Return (X, Y) of the center of cell containing provided text 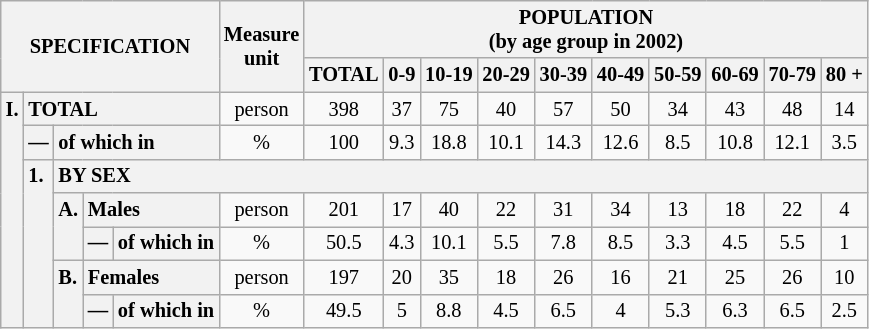
75 (448, 109)
20-29 (506, 75)
4.3 (402, 243)
50 (620, 109)
14 (844, 109)
60-69 (734, 75)
9.3 (402, 142)
Measure unit (262, 46)
10.8 (734, 142)
5.3 (678, 311)
14.3 (564, 142)
1. (38, 243)
35 (448, 277)
5 (402, 311)
Females (151, 277)
10-19 (448, 75)
201 (344, 210)
37 (402, 109)
6.3 (734, 311)
3.5 (844, 142)
25 (734, 277)
100 (344, 142)
3.3 (678, 243)
13 (678, 210)
48 (792, 109)
20 (402, 277)
1 (844, 243)
57 (564, 109)
398 (344, 109)
30-39 (564, 75)
I. (12, 210)
50-59 (678, 75)
70-79 (792, 75)
2.5 (844, 311)
SPECIFICATION (110, 46)
49.5 (344, 311)
B. (68, 294)
7.8 (564, 243)
80 + (844, 75)
A. (68, 226)
21 (678, 277)
16 (620, 277)
18.8 (448, 142)
0-9 (402, 75)
POPULATION (by age group in 2002) (586, 29)
Males (151, 210)
8.8 (448, 311)
12.6 (620, 142)
BY SEX (461, 176)
50.5 (344, 243)
17 (402, 210)
10 (844, 277)
31 (564, 210)
12.1 (792, 142)
43 (734, 109)
197 (344, 277)
40-49 (620, 75)
